Pinpoint the cell where the given text exists, returning its [X, Y] midpoint coordinate. 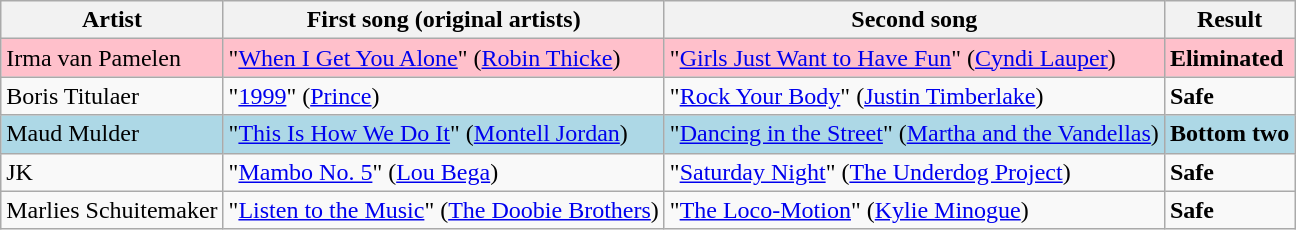
"This Is How We Do It" (Montell Jordan) [444, 134]
Second song [914, 20]
First song (original artists) [444, 20]
"Listen to the Music" (The Doobie Brothers) [444, 210]
"When I Get You Alone" (Robin Thicke) [444, 58]
"Mambo No. 5" (Lou Bega) [444, 172]
"Rock Your Body" (Justin Timberlake) [914, 96]
Irma van Pamelen [112, 58]
Result [1229, 20]
Artist [112, 20]
"Dancing in the Street" (Martha and the Vandellas) [914, 134]
Boris Titulaer [112, 96]
Marlies Schuitemaker [112, 210]
Eliminated [1229, 58]
"1999" (Prince) [444, 96]
Maud Mulder [112, 134]
"Girls Just Want to Have Fun" (Cyndi Lauper) [914, 58]
"The Loco-Motion" (Kylie Minogue) [914, 210]
"Saturday Night" (The Underdog Project) [914, 172]
Bottom two [1229, 134]
JK [112, 172]
